Find where the given text appears and provide that cell's center as [X, Y] coordinate. 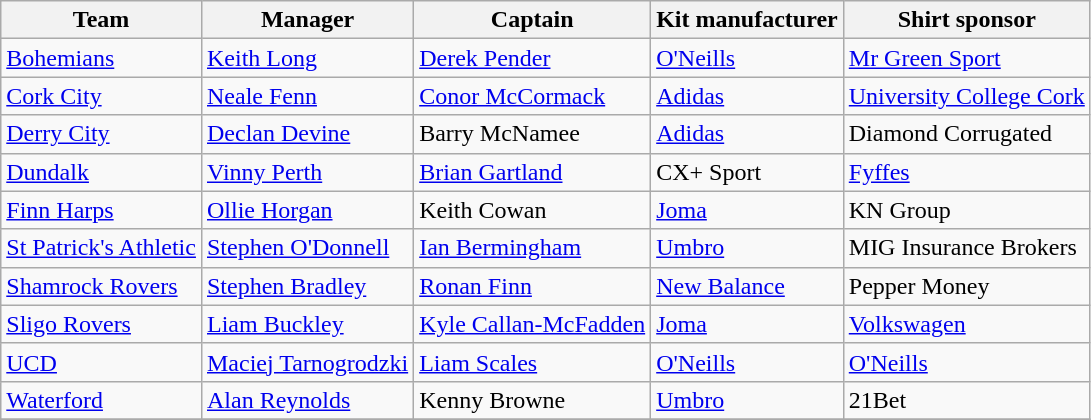
Kyle Callan-McFadden [532, 324]
Ollie Horgan [307, 210]
Mr Green Sport [966, 58]
New Balance [748, 286]
Keith Cowan [532, 210]
Shamrock Rovers [102, 286]
Manager [307, 20]
Kenny Browne [532, 400]
Stephen Bradley [307, 286]
Pepper Money [966, 286]
KN Group [966, 210]
MIG Insurance Brokers [966, 248]
Neale Fenn [307, 96]
CX+ Sport [748, 172]
Diamond Corrugated [966, 134]
Captain [532, 20]
Waterford [102, 400]
Shirt sponsor [966, 20]
Keith Long [307, 58]
Derek Pender [532, 58]
Sligo Rovers [102, 324]
Kit manufacturer [748, 20]
St Patrick's Athletic [102, 248]
Maciej Tarnogrodzki [307, 362]
Stephen O'Donnell [307, 248]
Volkswagen [966, 324]
Liam Scales [532, 362]
Cork City [102, 96]
Team [102, 20]
UCD [102, 362]
Vinny Perth [307, 172]
Liam Buckley [307, 324]
Brian Gartland [532, 172]
Dundalk [102, 172]
Ronan Finn [532, 286]
Alan Reynolds [307, 400]
Bohemians [102, 58]
Finn Harps [102, 210]
Declan Devine [307, 134]
21Bet [966, 400]
Conor McCormack [532, 96]
University College Cork [966, 96]
Barry McNamee [532, 134]
Ian Bermingham [532, 248]
Fyffes [966, 172]
Derry City [102, 134]
